Output the (X, Y) coordinate of the center of the cell containing the given text.  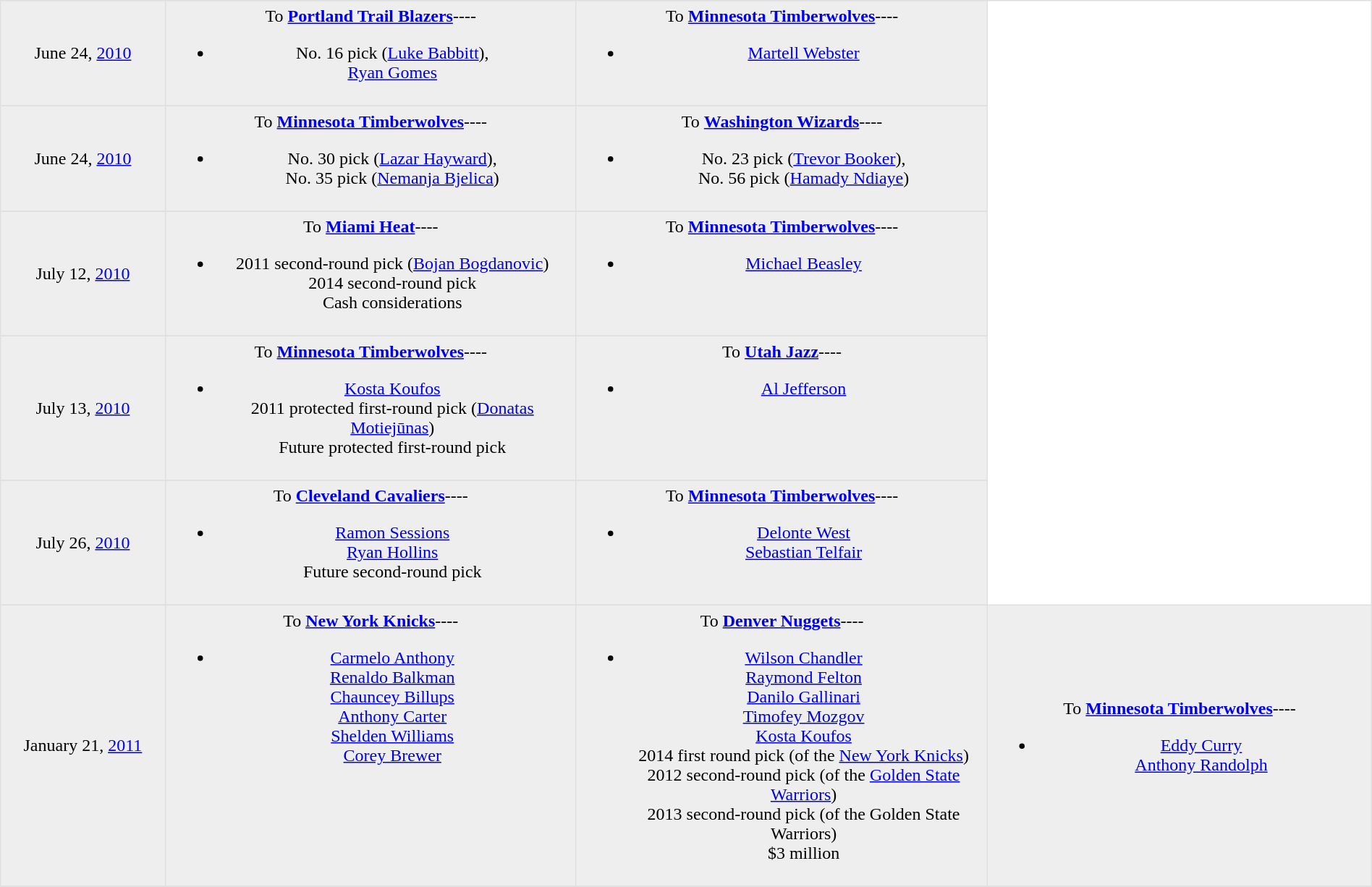
To Utah Jazz---- Al Jefferson (782, 408)
July 13, 2010 (82, 408)
To Minnesota Timberwolves---- Eddy Curry Anthony Randolph (1180, 745)
To Minnesota Timberwolves---- Delonte West Sebastian Telfair (782, 543)
January 21, 2011 (82, 745)
July 26, 2010 (82, 543)
To Minnesota Timberwolves---- Michael Beasley (782, 273)
July 12, 2010 (82, 273)
To Washington Wizards----No. 23 pick (Trevor Booker),No. 56 pick (Hamady Ndiaye) (782, 158)
To Minnesota Timberwolves---- Martell Webster (782, 54)
To Minnesota Timberwolves---- Kosta Koufos2011 protected first-round pick (Donatas Motiejūnas)Future protected first-round pick (370, 408)
To Minnesota Timberwolves----No. 30 pick (Lazar Hayward),No. 35 pick (Nemanja Bjelica) (370, 158)
To Cleveland Cavaliers---- Ramon Sessions Ryan HollinsFuture second-round pick (370, 543)
To Miami Heat----2011 second-round pick (Bojan Bogdanovic) 2014 second-round pickCash considerations (370, 273)
To New York Knicks---- Carmelo Anthony Renaldo Balkman Chauncey Billups Anthony Carter Shelden Williams Corey Brewer (370, 745)
To Portland Trail Blazers----No. 16 pick (Luke Babbitt), Ryan Gomes (370, 54)
